Search for the cell housing the specified text and yield its (x, y) center coordinate. 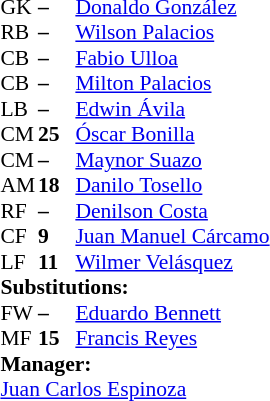
Maynor Suazo (172, 160)
Óscar Bonilla (172, 135)
18 (57, 185)
15 (57, 339)
LF (19, 262)
CF (19, 237)
LB (19, 109)
Fabio Ulloa (172, 58)
RB (19, 33)
Substitutions: (134, 287)
FW (19, 313)
25 (57, 135)
Wilson Palacios (172, 33)
Eduardo Bennett (172, 313)
11 (57, 262)
Milton Palacios (172, 83)
MF (19, 339)
9 (57, 237)
Edwin Ávila (172, 109)
RF (19, 211)
Denilson Costa (172, 211)
Manager: (134, 364)
Danilo Tosello (172, 185)
Wilmer Velásquez (172, 262)
Francis Reyes (172, 339)
AM (19, 185)
Juan Manuel Cárcamo (172, 237)
